For the text-containing cell, return its midpoint in (x, y) coordinate format. 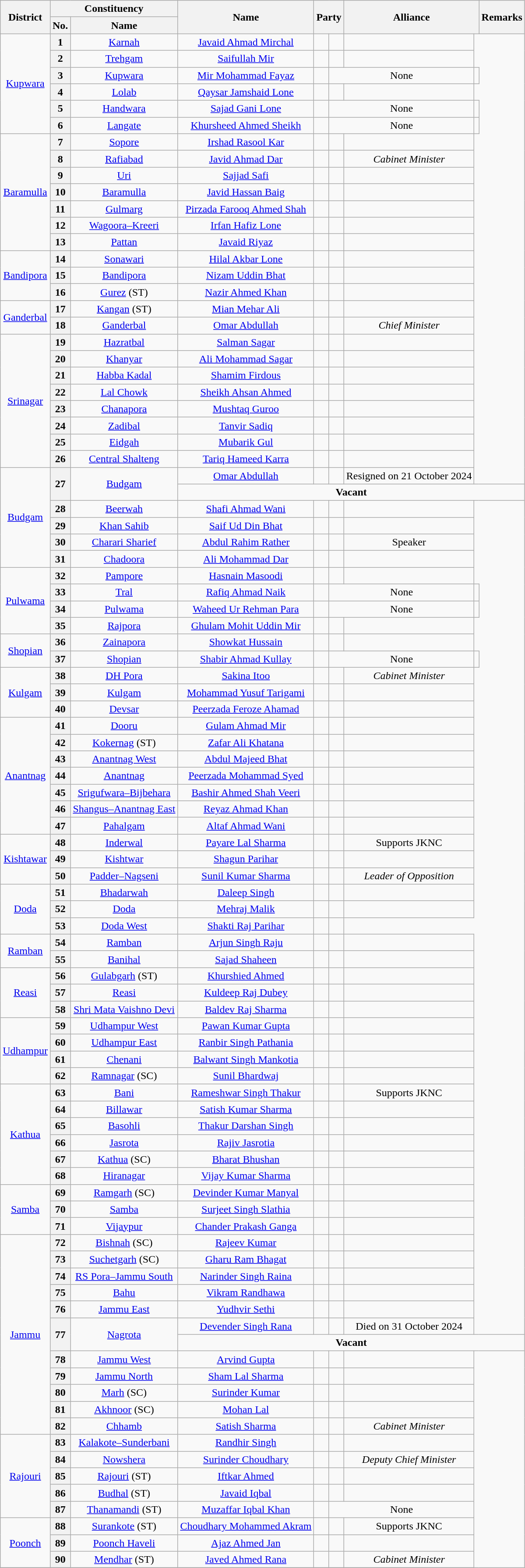
Shagun Parihar (246, 859)
Akhnoor (SC) (124, 1409)
Ali Mohammad Sagar (246, 359)
Thakur Darshan Singh (246, 1126)
67 (60, 1159)
25 (60, 442)
Mohan Lal (246, 1409)
23 (60, 409)
Javid Ahmad Dar (246, 159)
Srigufwara–Bijbehara (124, 793)
8 (60, 159)
Altaf Ahmad Wani (246, 826)
Zainapora (124, 642)
Gulmarg (124, 209)
Ramgarh (SC) (124, 1193)
77 (60, 1334)
16 (60, 292)
Pahalgam (124, 826)
33 (60, 592)
Tanvir Sadiq (246, 425)
Constituency (114, 9)
Javaid Ahmad Mirchal (246, 42)
Pawan Kumar Gupta (246, 1026)
Waheed Ur Rehman Para (246, 609)
Kangan (ST) (124, 309)
58 (60, 1009)
Pampore (124, 576)
79 (60, 1376)
30 (60, 542)
Satish Kumar Sharma (246, 1109)
Central Shalteng (124, 459)
Srinagar (25, 400)
Kuldeep Raj Dubey (246, 992)
24 (60, 425)
Gharu Ram Bhagat (246, 1259)
57 (60, 992)
Bahu (124, 1293)
Rafiq Ahmad Naik (246, 592)
Arjun Singh Raju (246, 942)
Deputy Chief Minister (409, 1459)
Lolab (124, 92)
Langate (124, 125)
11 (60, 209)
Sheikh Ahsan Ahmed (246, 392)
53 (60, 926)
82 (60, 1426)
Nowshera (124, 1459)
Nizam Uddin Bhat (246, 276)
Poonch Haveli (124, 1543)
5 (60, 109)
Marh (SC) (124, 1393)
27 (60, 484)
Dooru (124, 726)
Thanamandi (ST) (124, 1509)
36 (60, 642)
Mian Mehar Ali (246, 309)
Sham Lal Sharma (246, 1376)
Muzaffar Iqbal Khan (246, 1509)
Chief Minister (409, 326)
Ajaz Ahmed Jan (246, 1543)
18 (60, 326)
Gulabgarh (ST) (124, 976)
Devsar (124, 709)
Abdul Majeed Bhat (246, 759)
Surankote (ST) (124, 1526)
Udhampur East (124, 1043)
Khan Sahib (124, 526)
38 (60, 676)
59 (60, 1026)
Gurez (ST) (124, 292)
50 (60, 876)
Kathua (SC) (124, 1159)
37 (60, 659)
Zafar Ali Khatana (246, 743)
83 (60, 1443)
Sunil Bhardwaj (246, 1076)
84 (60, 1459)
51 (60, 892)
87 (60, 1509)
44 (60, 776)
Vijay Kumar Sharma (246, 1176)
Eidgah (124, 442)
Zadibal (124, 425)
Devender Singh Rana (246, 1326)
56 (60, 976)
Nazir Ahmed Khan (246, 292)
Wagoora–Kreeri (124, 226)
Surinder Choudhary (246, 1459)
Alliance (412, 17)
Javaid Iqbal (246, 1493)
Vijaypur (124, 1226)
3 (60, 75)
Hasnain Masoodi (246, 576)
7 (60, 142)
Habba Kadal (124, 375)
Hazratbal (124, 342)
Javaid Riyaz (246, 242)
Resigned on 21 October 2024 (409, 475)
26 (60, 459)
Choudhary Mohammed Akram (246, 1526)
Padder–Nagseni (124, 876)
Ramnagar (SC) (124, 1076)
Shafi Ahmad Wani (246, 509)
Udhampur West (124, 1026)
Sunil Kumar Sharma (246, 876)
12 (60, 226)
Chhamb (124, 1426)
Ghulam Mohit Uddin Mir (246, 626)
Kishtawar (25, 859)
DH Pora (124, 676)
20 (60, 359)
22 (60, 392)
Devinder Kumar Manyal (246, 1193)
21 (60, 375)
Hiranagar (124, 1176)
Ranbir Singh Pathania (246, 1043)
Javed Ahmed Rana (246, 1560)
Mushtaq Guroo (246, 409)
Sakina Itoo (246, 676)
62 (60, 1076)
Bharat Bhushan (246, 1159)
74 (60, 1276)
13 (60, 242)
Mendhar (ST) (124, 1560)
65 (60, 1126)
Handwara (124, 109)
Rajpora (124, 626)
Rameshwar Singh Thakur (246, 1093)
Died on 31 October 2024 (409, 1326)
Karnah (124, 42)
Chander Prakash Ganga (246, 1226)
43 (60, 759)
Sonawari (124, 259)
Pirzada Farooq Ahmed Shah (246, 209)
Balwant Singh Mankotia (246, 1059)
Jammu (25, 1334)
Satish Sharma (246, 1426)
76 (60, 1310)
No. (60, 25)
88 (60, 1526)
Leader of Opposition (409, 876)
Charari Sharief (124, 542)
19 (60, 342)
Khurshied Ahmed (246, 976)
55 (60, 959)
Suchetgarh (SC) (124, 1259)
Peerzada Feroze Ahamad (246, 709)
64 (60, 1109)
Rajouri (25, 1476)
Abdul Rahim Rather (246, 542)
2 (60, 59)
90 (60, 1560)
66 (60, 1143)
Remarks (502, 17)
71 (60, 1226)
Chadoora (124, 559)
68 (60, 1176)
Qaysar Jamshaid Lone (246, 92)
Inderwal (124, 842)
Kathua (25, 1134)
52 (60, 909)
Bhadarwah (124, 892)
Jammu East (124, 1310)
Sajjad Safi (246, 175)
Payare Lal Sharma (246, 842)
Sopore (124, 142)
31 (60, 559)
89 (60, 1543)
Yudhvir Sethi (246, 1310)
Hilal Akbar Lone (246, 259)
Pattan (124, 242)
Irfan Hafiz Lone (246, 226)
Sajad Shaheen (246, 959)
9 (60, 175)
Javid Hassan Baig (246, 192)
Mubarik Gul (246, 442)
4 (60, 92)
Rajouri (ST) (124, 1476)
Doda West (124, 926)
Khursheed Ahmed Sheikh (246, 125)
Salman Sagar (246, 342)
District (25, 17)
Ali Mohammad Dar (246, 559)
Surjeet Singh Slathia (246, 1209)
Iftkar Ahmed (246, 1476)
42 (60, 743)
6 (60, 125)
Randhir Singh (246, 1443)
15 (60, 276)
Shamim Firdous (246, 375)
Lal Chowk (124, 392)
75 (60, 1293)
Peerzada Mohammad Syed (246, 776)
Narinder Singh Raina (246, 1276)
Basohli (124, 1126)
Mir Mohammad Fayaz (246, 75)
81 (60, 1409)
Party (329, 17)
Bashir Ahmed Shah Veeri (246, 793)
Udhampur (25, 1051)
10 (60, 192)
Bishnah (SC) (124, 1242)
32 (60, 576)
Tariq Hameed Karra (246, 459)
34 (60, 609)
Reyaz Ahmad Khan (246, 809)
Shangus–Anantnag East (124, 809)
Kokernag (ST) (124, 743)
Kishtwar (124, 859)
Chenani (124, 1059)
69 (60, 1193)
61 (60, 1059)
Speaker (409, 542)
Irshad Rasool Kar (246, 142)
Jammu West (124, 1359)
Poonch (25, 1543)
Sajad Gani Lone (246, 109)
Billawar (124, 1109)
Kalakote–Sunderbani (124, 1443)
28 (60, 509)
85 (60, 1476)
Bani (124, 1093)
Surinder Kumar (246, 1393)
17 (60, 309)
Shabir Ahmad Kullay (246, 659)
35 (60, 626)
1 (60, 42)
72 (60, 1242)
RS Pora–Jammu South (124, 1276)
Gulam Ahmad Mir (246, 726)
Banihal (124, 959)
Budhal (ST) (124, 1493)
41 (60, 726)
29 (60, 526)
Nagrota (124, 1334)
48 (60, 842)
Saif Ud Din Bhat (246, 526)
Daleep Singh (246, 892)
Vikram Randhawa (246, 1293)
14 (60, 259)
39 (60, 692)
40 (60, 709)
Showkat Hussain (246, 642)
Mohammad Yusuf Tarigami (246, 692)
Khanyar (124, 359)
Chanapora (124, 409)
80 (60, 1393)
46 (60, 809)
73 (60, 1259)
Rajeev Kumar (246, 1242)
86 (60, 1493)
Baldev Raj Sharma (246, 1009)
54 (60, 942)
Uri (124, 175)
Beerwah (124, 509)
Shri Mata Vaishno Devi (124, 1009)
Rafiabad (124, 159)
Trehgam (124, 59)
Shakti Raj Parihar (246, 926)
Jasrota (124, 1143)
Jammu North (124, 1376)
Rajiv Jasrotia (246, 1143)
78 (60, 1359)
49 (60, 859)
63 (60, 1093)
Tral (124, 592)
47 (60, 826)
45 (60, 793)
Arvind Gupta (246, 1359)
Mehraj Malik (246, 909)
Anantnag West (124, 759)
70 (60, 1209)
Saifullah Mir (246, 59)
60 (60, 1043)
